Search for the cell housing the specified text and yield its (X, Y) center coordinate. 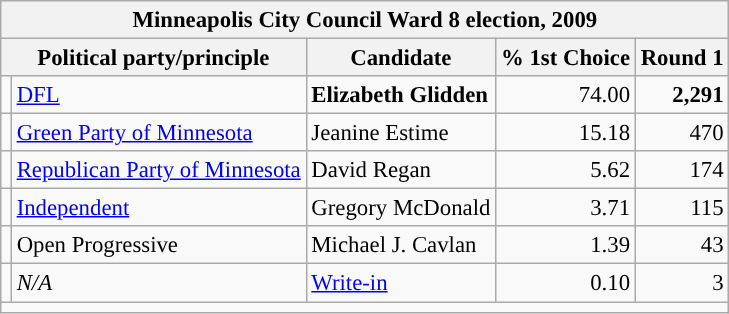
2,291 (682, 95)
15.18 (566, 133)
115 (682, 208)
DFL (158, 95)
Jeanine Estime (401, 133)
Independent (158, 208)
Political party/principle (154, 58)
Open Progressive (158, 245)
Minneapolis City Council Ward 8 election, 2009 (365, 20)
Republican Party of Minnesota (158, 170)
Gregory McDonald (401, 208)
% 1st Choice (566, 58)
Candidate (401, 58)
Round 1 (682, 58)
3.71 (566, 208)
470 (682, 133)
3 (682, 283)
David Regan (401, 170)
43 (682, 245)
1.39 (566, 245)
N/A (158, 283)
74.00 (566, 95)
5.62 (566, 170)
Write-in (401, 283)
0.10 (566, 283)
Elizabeth Glidden (401, 95)
Green Party of Minnesota (158, 133)
Michael J. Cavlan (401, 245)
174 (682, 170)
